Pinpoint the cell where the given text exists, returning its [X, Y] midpoint coordinate. 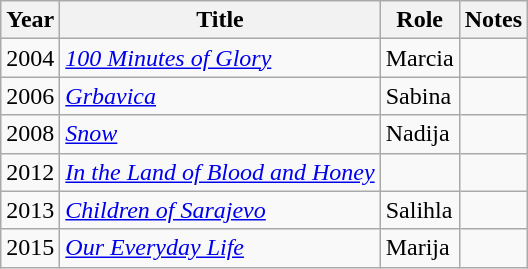
Children of Sarajevo [220, 210]
2008 [30, 134]
2012 [30, 172]
2015 [30, 248]
Marcia [420, 58]
Title [220, 20]
2004 [30, 58]
Notes [493, 20]
2013 [30, 210]
In the Land of Blood and Honey [220, 172]
Role [420, 20]
Snow [220, 134]
Grbavica [220, 96]
Year [30, 20]
Nadija [420, 134]
Marija [420, 248]
2006 [30, 96]
Sabina [420, 96]
Salihla [420, 210]
Our Everyday Life [220, 248]
100 Minutes of Glory [220, 58]
